Provide the (X, Y) coordinate of the cell's center where the given text is located.  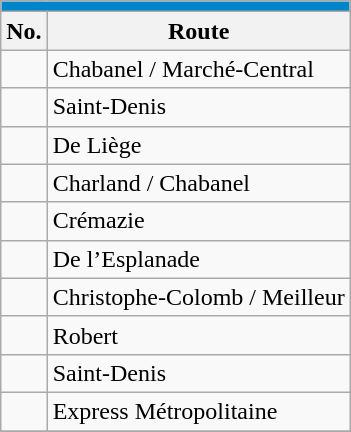
De Liège (198, 145)
De l’Esplanade (198, 259)
No. (24, 31)
Robert (198, 335)
Charland / Chabanel (198, 183)
Chabanel / Marché-Central (198, 69)
Christophe-Colomb / Meilleur (198, 297)
Route (198, 31)
Crémazie (198, 221)
Express Métropolitaine (198, 411)
